Return the (x, y) coordinate for the center point of the cell that contains the specified text.  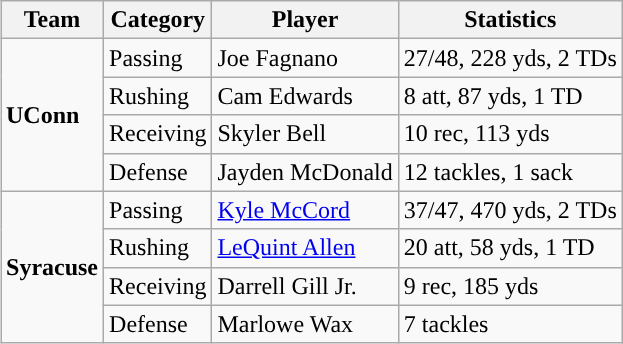
Syracuse (52, 267)
27/48, 228 yds, 2 TDs (510, 58)
Jayden McDonald (305, 172)
37/47, 470 yds, 2 TDs (510, 210)
8 att, 87 yds, 1 TD (510, 96)
Player (305, 20)
Joe Fagnano (305, 58)
Darrell Gill Jr. (305, 286)
Marlowe Wax (305, 324)
10 rec, 113 yds (510, 134)
Cam Edwards (305, 96)
LeQuint Allen (305, 248)
UConn (52, 115)
Team (52, 20)
Category (158, 20)
Statistics (510, 20)
12 tackles, 1 sack (510, 172)
9 rec, 185 yds (510, 286)
7 tackles (510, 324)
Kyle McCord (305, 210)
20 att, 58 yds, 1 TD (510, 248)
Skyler Bell (305, 134)
